Return the (X, Y) coordinate for the center point of the cell that contains the specified text.  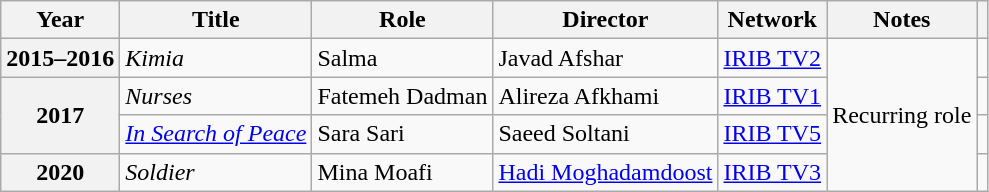
Year (60, 20)
Javad Afshar (606, 58)
Director (606, 20)
Title (216, 20)
Kimia (216, 58)
Mina Moafi (402, 172)
Hadi Moghadamdoost (606, 172)
IRIB TV3 (772, 172)
Saeed Soltani (606, 134)
2020 (60, 172)
2015–2016 (60, 58)
Fatemeh Dadman (402, 96)
Alireza Afkhami (606, 96)
Recurring role (902, 115)
Salma (402, 58)
In Search of Peace (216, 134)
Soldier (216, 172)
Role (402, 20)
IRIB TV2 (772, 58)
IRIB TV1 (772, 96)
2017 (60, 115)
Sara Sari (402, 134)
Nurses (216, 96)
IRIB TV5 (772, 134)
Notes (902, 20)
Network (772, 20)
